Determine the [x, y] coordinate at the center of the cell enclosing the given text.  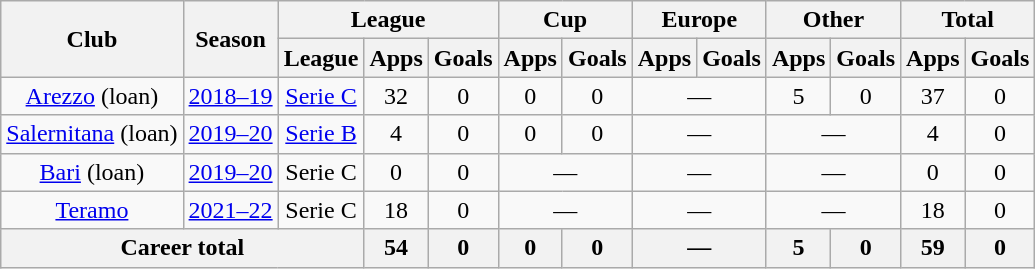
2018–19 [230, 96]
2021–22 [230, 210]
Serie B [321, 134]
Teramo [92, 210]
Arezzo (loan) [92, 96]
Club [92, 39]
32 [396, 96]
37 [933, 96]
59 [933, 248]
Total [968, 20]
Other [833, 20]
Cup [565, 20]
Salernitana (loan) [92, 134]
Bari (loan) [92, 172]
54 [396, 248]
Europe [699, 20]
Career total [182, 248]
Season [230, 39]
